Output the [x, y] coordinate of the center of the cell containing the given text.  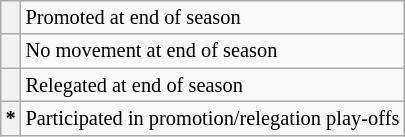
No movement at end of season [213, 51]
Participated in promotion/relegation play-offs [213, 118]
Promoted at end of season [213, 17]
* [11, 118]
Relegated at end of season [213, 85]
